Return the (x, y) coordinate for the center point of the cell that contains the specified text.  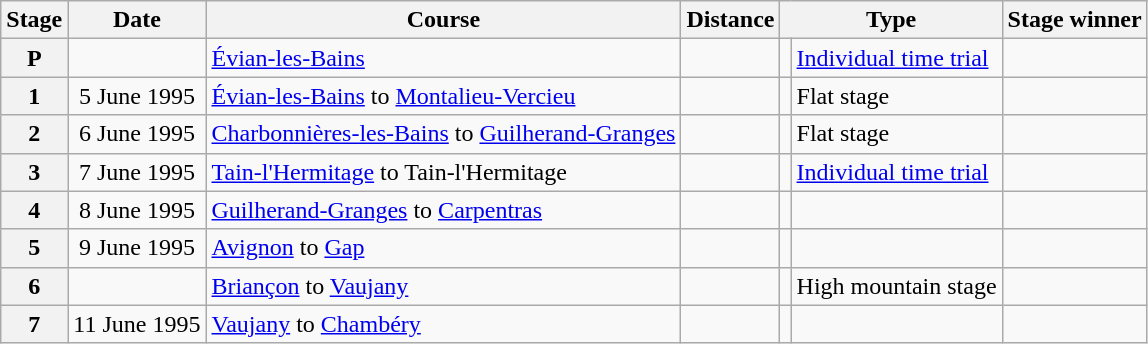
6 (34, 286)
Évian-les-Bains (444, 58)
Vaujany to Chambéry (444, 324)
7 (34, 324)
8 June 1995 (137, 210)
Évian-les-Bains to Montalieu-Vercieu (444, 96)
Stage winner (1074, 20)
Avignon to Gap (444, 248)
High mountain stage (896, 286)
3 (34, 172)
Tain-l'Hermitage to Tain-l'Hermitage (444, 172)
Guilherand-Granges to Carpentras (444, 210)
7 June 1995 (137, 172)
5 (34, 248)
Distance (730, 20)
Type (891, 20)
9 June 1995 (137, 248)
6 June 1995 (137, 134)
Course (444, 20)
P (34, 58)
Charbonnières-les-Bains to Guilherand-Granges (444, 134)
11 June 1995 (137, 324)
2 (34, 134)
1 (34, 96)
Stage (34, 20)
4 (34, 210)
Briançon to Vaujany (444, 286)
Date (137, 20)
5 June 1995 (137, 96)
